Detect which cell encompasses the target text, then output its (X, Y) center coordinate. 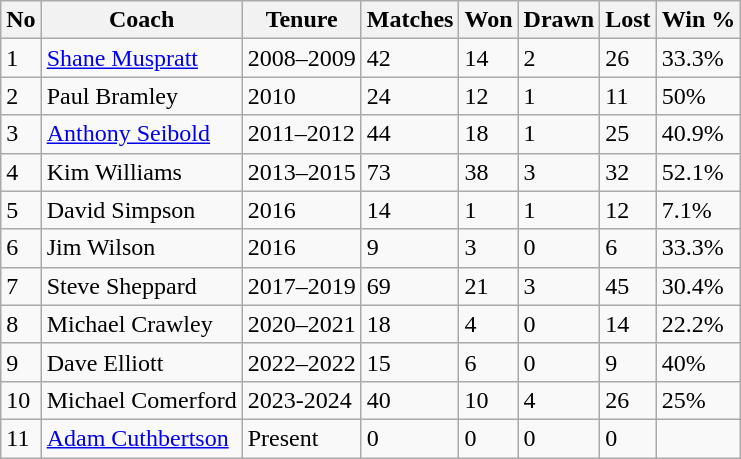
40 (410, 400)
45 (628, 286)
52.1% (698, 172)
Paul Bramley (142, 96)
25% (698, 400)
42 (410, 58)
Adam Cuthbertson (142, 438)
7.1% (698, 210)
50% (698, 96)
2017–2019 (302, 286)
Won (488, 20)
Tenure (302, 20)
2008–2009 (302, 58)
Jim Wilson (142, 248)
24 (410, 96)
No (21, 20)
44 (410, 134)
40.9% (698, 134)
22.2% (698, 324)
Matches (410, 20)
73 (410, 172)
Shane Muspratt (142, 58)
Michael Comerford (142, 400)
32 (628, 172)
15 (410, 362)
8 (21, 324)
5 (21, 210)
25 (628, 134)
7 (21, 286)
Present (302, 438)
2011–2012 (302, 134)
Kim Williams (142, 172)
Michael Crawley (142, 324)
38 (488, 172)
2010 (302, 96)
30.4% (698, 286)
69 (410, 286)
David Simpson (142, 210)
Lost (628, 20)
2023-2024 (302, 400)
2013–2015 (302, 172)
21 (488, 286)
Win % (698, 20)
Anthony Seibold (142, 134)
2022–2022 (302, 362)
Steve Sheppard (142, 286)
Drawn (559, 20)
40% (698, 362)
Coach (142, 20)
2020–2021 (302, 324)
Dave Elliott (142, 362)
